Output the [X, Y] coordinate of the center of the cell containing the given text.  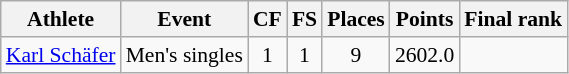
Event [184, 19]
CF [268, 19]
Points [424, 19]
Men's singles [184, 55]
FS [304, 19]
Athlete [61, 19]
9 [356, 55]
Places [356, 19]
Final rank [513, 19]
2602.0 [424, 55]
Karl Schäfer [61, 55]
